Search for the cell housing the specified text and yield its [X, Y] center coordinate. 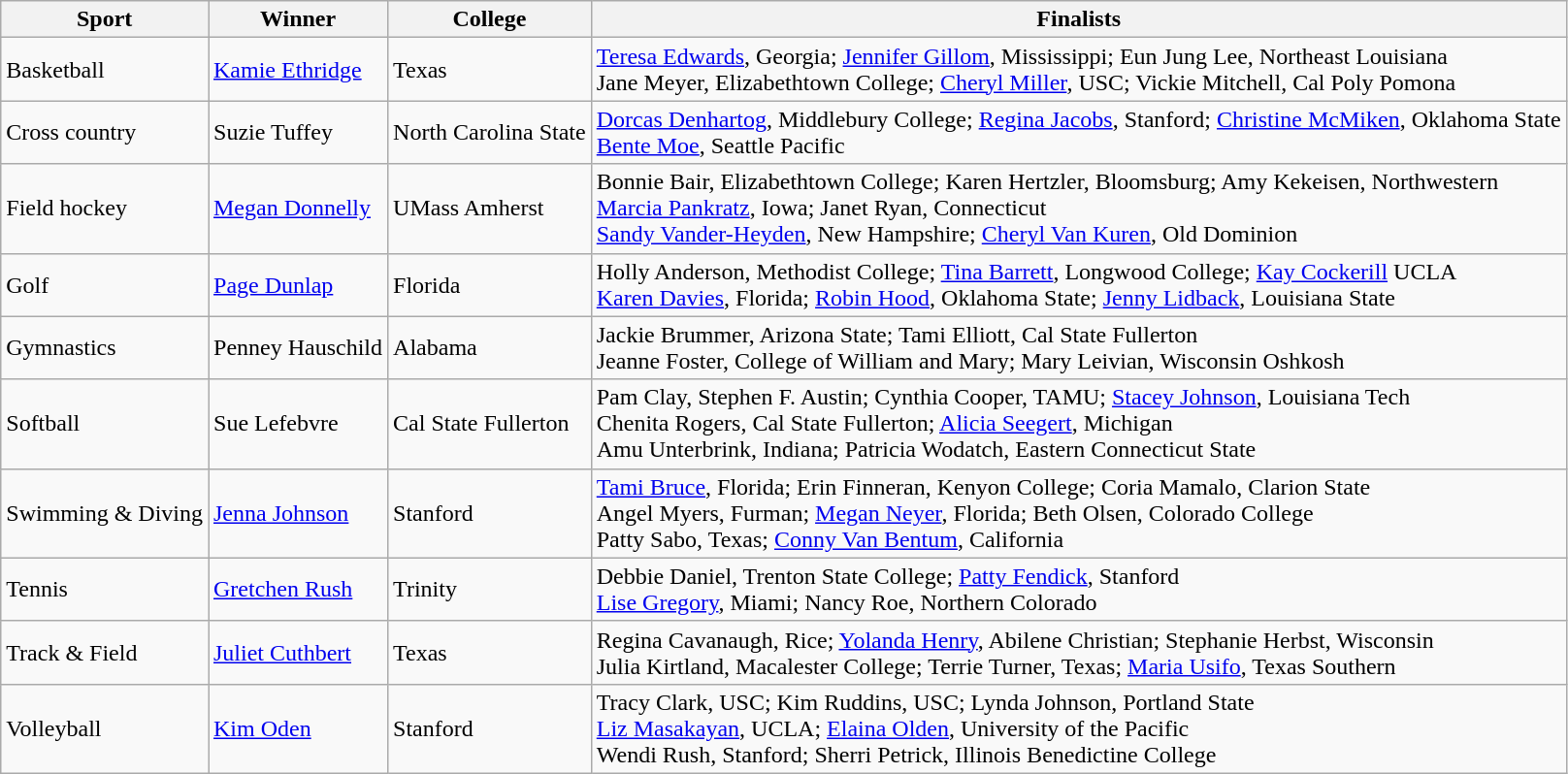
Suzie Tuffey [297, 132]
Sport [105, 19]
Volleyball [105, 728]
Juliet Cuthbert [297, 652]
Swimming & Diving [105, 513]
Cross country [105, 132]
UMass Amherst [490, 209]
Basketball [105, 70]
Page Dunlap [297, 285]
Trinity [490, 590]
Jackie Brummer, Arizona State; Tami Elliott, Cal State FullertonJeanne Foster, College of William and Mary; Mary Leivian, Wisconsin Oshkosh [1079, 347]
North Carolina State [490, 132]
Kamie Ethridge [297, 70]
Penney Hauschild [297, 347]
Alabama [490, 347]
Softball [105, 424]
Jenna Johnson [297, 513]
Kim Oden [297, 728]
Megan Donnelly [297, 209]
Track & Field [105, 652]
Tennis [105, 590]
Gymnastics [105, 347]
Winner [297, 19]
Debbie Daniel, Trenton State College; Patty Fendick, Stanford Lise Gregory, Miami; Nancy Roe, Northern Colorado [1079, 590]
Florida [490, 285]
Finalists [1079, 19]
Golf [105, 285]
College [490, 19]
Gretchen Rush [297, 590]
Field hockey [105, 209]
Dorcas Denhartog, Middlebury College; Regina Jacobs, Stanford; Christine McMiken, Oklahoma StateBente Moe, Seattle Pacific [1079, 132]
Sue Lefebvre [297, 424]
Cal State Fullerton [490, 424]
